Extract the (x, y) coordinate from the center of the cell holding the provided text.  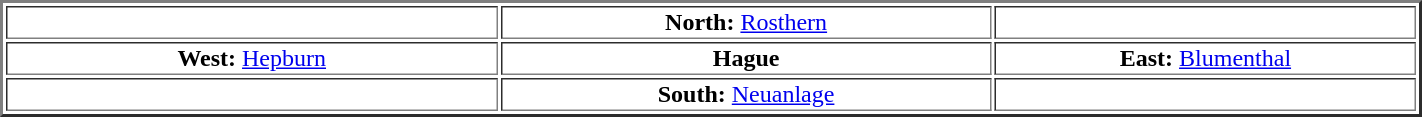
Hague (746, 58)
East: Blumenthal (1206, 58)
South: Neuanlage (746, 94)
North: Rosthern (746, 22)
West: Hepburn (252, 58)
